Detect which cell encompasses the target text, then output its [X, Y] center coordinate. 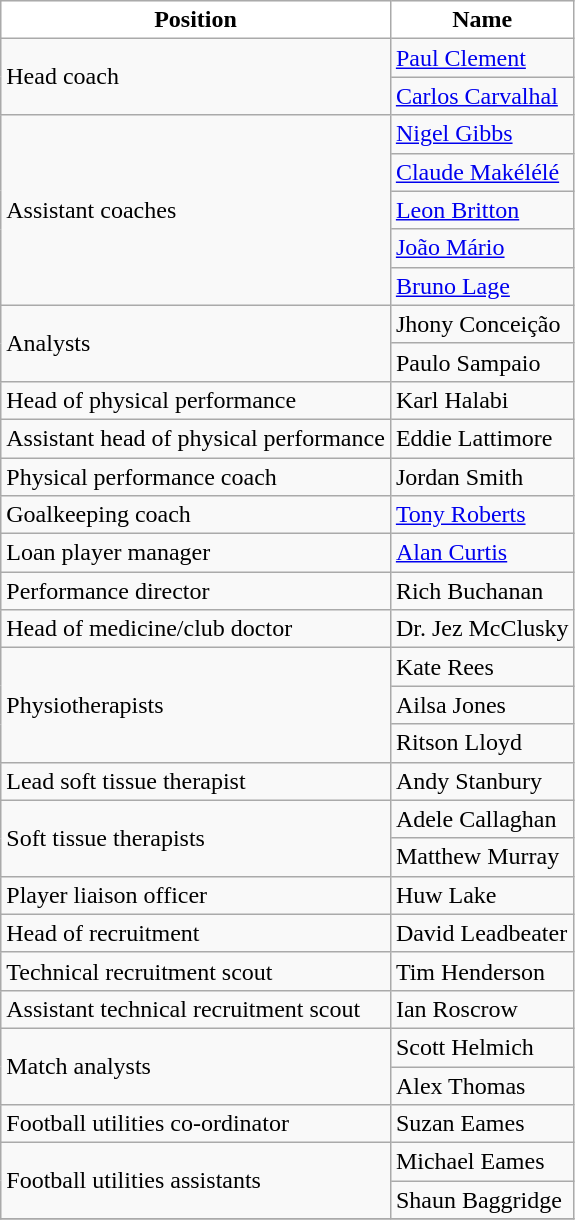
Shaun Baggridge [482, 1200]
Bruno Lage [482, 286]
João Mário [482, 248]
Soft tissue therapists [196, 838]
Lead soft tissue therapist [196, 781]
Tony Roberts [482, 515]
Adele Callaghan [482, 819]
Ritson Lloyd [482, 743]
Football utilities assistants [196, 1181]
Head of recruitment [196, 933]
Physical performance coach [196, 477]
Ian Roscrow [482, 1009]
Performance director [196, 591]
Alan Curtis [482, 553]
Paulo Sampaio [482, 362]
Football utilities co-ordinator [196, 1124]
Tim Henderson [482, 971]
Huw Lake [482, 895]
Kate Rees [482, 667]
Goalkeeping coach [196, 515]
Position [196, 20]
Assistant coaches [196, 210]
Eddie Lattimore [482, 438]
Suzan Eames [482, 1124]
Loan player manager [196, 553]
Head of physical performance [196, 400]
Andy Stanbury [482, 781]
Analysts [196, 343]
Nigel Gibbs [482, 134]
Rich Buchanan [482, 591]
Leon Britton [482, 210]
David Leadbeater [482, 933]
Head of medicine/club doctor [196, 629]
Assistant technical recruitment scout [196, 1009]
Jordan Smith [482, 477]
Physiotherapists [196, 705]
Dr. Jez McClusky [482, 629]
Match analysts [196, 1066]
Karl Halabi [482, 400]
Jhony Conceição [482, 324]
Carlos Carvalhal [482, 96]
Michael Eames [482, 1162]
Ailsa Jones [482, 705]
Technical recruitment scout [196, 971]
Alex Thomas [482, 1085]
Paul Clement [482, 58]
Head coach [196, 77]
Scott Helmich [482, 1047]
Name [482, 20]
Matthew Murray [482, 857]
Assistant head of physical performance [196, 438]
Player liaison officer [196, 895]
Claude Makélélé [482, 172]
